Return the [x, y] coordinate for the center point of the cell that contains the specified text.  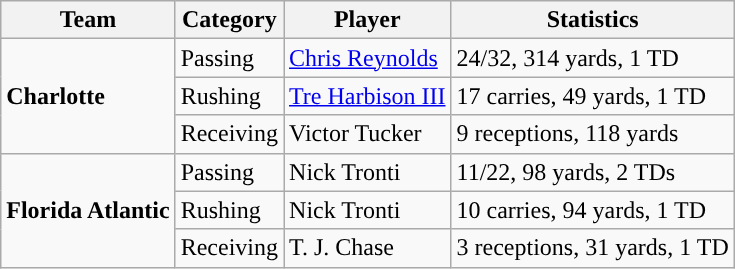
Player [368, 20]
T. J. Chase [368, 248]
Chris Reynolds [368, 58]
Category [229, 20]
9 receptions, 118 yards [592, 134]
10 carries, 94 yards, 1 TD [592, 210]
Team [88, 20]
11/22, 98 yards, 2 TDs [592, 172]
3 receptions, 31 yards, 1 TD [592, 248]
Florida Atlantic [88, 210]
Tre Harbison III [368, 96]
Victor Tucker [368, 134]
17 carries, 49 yards, 1 TD [592, 96]
Charlotte [88, 96]
24/32, 314 yards, 1 TD [592, 58]
Statistics [592, 20]
